Detect which cell encompasses the target text, then output its (X, Y) center coordinate. 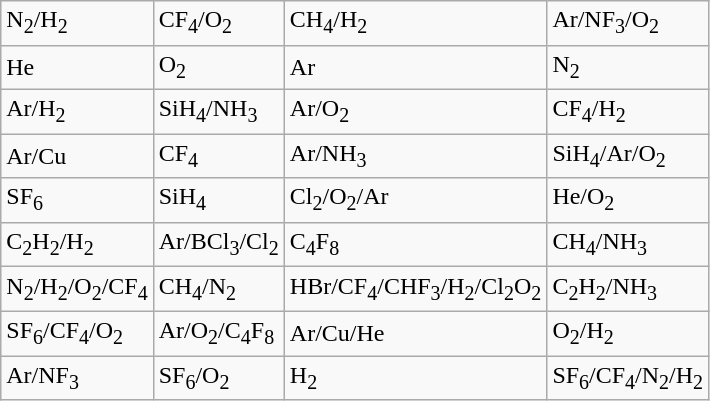
SF6/O2 (218, 378)
CF4/H2 (628, 111)
CF4 (218, 156)
SF6/CF4/N2/H2 (628, 378)
N2/H2/O2/CF4 (77, 289)
Ar/Cu/He (416, 333)
CH4/NH3 (628, 244)
O2/H2 (628, 333)
CH4/H2 (416, 23)
CF4/O2 (218, 23)
Ar/O2 (416, 111)
CH4/N2 (218, 289)
Ar (416, 67)
Cl2/O2/Ar (416, 200)
He (77, 67)
H2 (416, 378)
C2H2/H2 (77, 244)
Ar/NF3 (77, 378)
C4F8 (416, 244)
Ar/BCl3/Cl2 (218, 244)
SiH4 (218, 200)
Ar/Cu (77, 156)
SiH4/NH3 (218, 111)
Ar/NF3/O2 (628, 23)
SiH4/Ar/O2 (628, 156)
SF6 (77, 200)
C2H2/NH3 (628, 289)
HBr/CF4/CHF3/H2/Cl2O2 (416, 289)
Ar/H2 (77, 111)
O2 (218, 67)
N2 (628, 67)
N2/H2 (77, 23)
Ar/NH3 (416, 156)
SF6/CF4/O2 (77, 333)
He/O2 (628, 200)
Ar/O2/C4F8 (218, 333)
